Scan for the cell matching the given text and deliver its (x, y) coordinate at center. 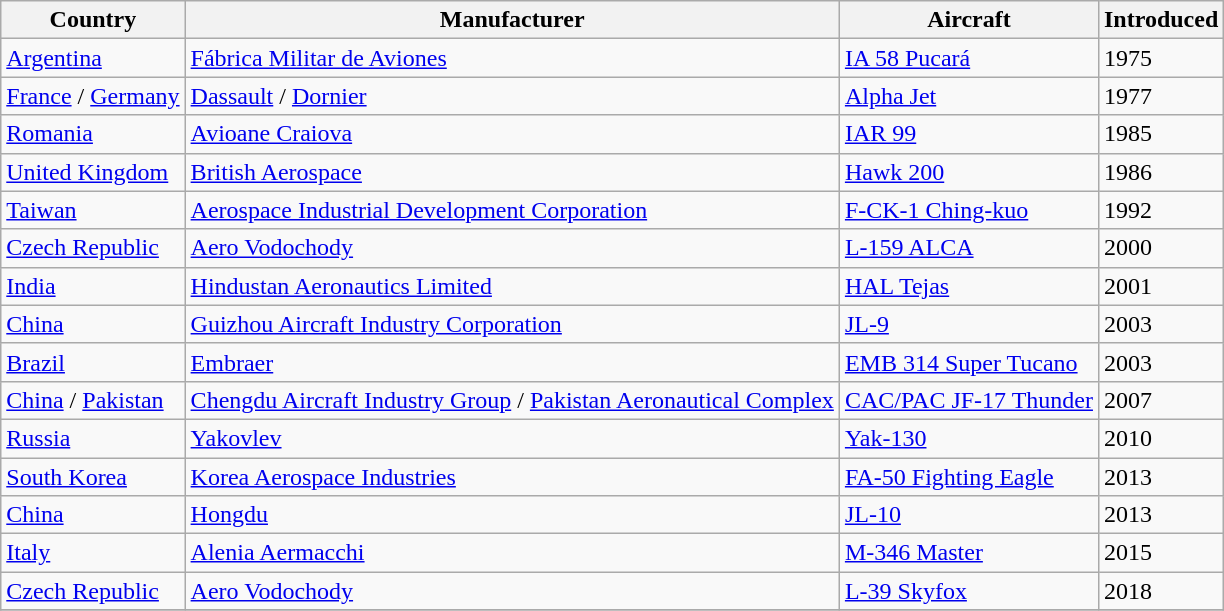
South Korea (93, 477)
L-159 ALCA (968, 248)
Manufacturer (512, 20)
Argentina (93, 58)
Dassault / Dornier (512, 96)
2018 (1160, 591)
Alenia Aermacchi (512, 553)
M-346 Master (968, 553)
Alpha Jet (968, 96)
Aerospace Industrial Development Corporation (512, 210)
Country (93, 20)
IAR 99 (968, 134)
India (93, 286)
L-39 Skyfox (968, 591)
France / Germany (93, 96)
Russia (93, 438)
2015 (1160, 553)
1975 (1160, 58)
Guizhou Aircraft Industry Corporation (512, 324)
Avioane Craiova (512, 134)
Romania (93, 134)
United Kingdom (93, 172)
1992 (1160, 210)
CAC/PAC JF-17 Thunder (968, 400)
Hawk 200 (968, 172)
JL-9 (968, 324)
Italy (93, 553)
1985 (1160, 134)
2000 (1160, 248)
1986 (1160, 172)
Yakovlev (512, 438)
2007 (1160, 400)
1977 (1160, 96)
F-CK-1 Ching-kuo (968, 210)
Aircraft (968, 20)
Chengdu Aircraft Industry Group / Pakistan Aeronautical Complex (512, 400)
IA 58 Pucará (968, 58)
HAL Tejas (968, 286)
Fábrica Militar de Aviones (512, 58)
Korea Aerospace Industries (512, 477)
Introduced (1160, 20)
Hongdu (512, 515)
Taiwan (93, 210)
Yak-130 (968, 438)
Brazil (93, 362)
2010 (1160, 438)
Hindustan Aeronautics Limited (512, 286)
2001 (1160, 286)
JL-10 (968, 515)
FA-50 Fighting Eagle (968, 477)
British Aerospace (512, 172)
China / Pakistan (93, 400)
Embraer (512, 362)
EMB 314 Super Tucano (968, 362)
